Capture the cell that displays the provided text and extract its (X, Y) central coordinate. 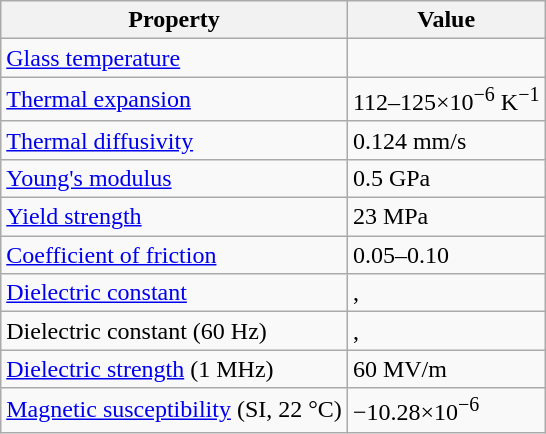
Thermal expansion (174, 100)
Glass temperature (174, 58)
0.05–0.10 (446, 255)
Dielectric strength (1 MHz) (174, 369)
112–125×10−6 K−1 (446, 100)
Property (174, 20)
Thermal diffusivity (174, 140)
Coefficient of friction (174, 255)
23 MPa (446, 217)
Value (446, 20)
−10.28×10−6 (446, 410)
60 MV/m (446, 369)
0.124 mm/s (446, 140)
Dielectric constant (60 Hz) (174, 331)
Yield strength (174, 217)
0.5 GPa (446, 178)
Dielectric constant (174, 293)
Magnetic susceptibility (SI, 22 °C) (174, 410)
Young's modulus (174, 178)
